Pinpoint the cell where the given text exists, returning its [x, y] midpoint coordinate. 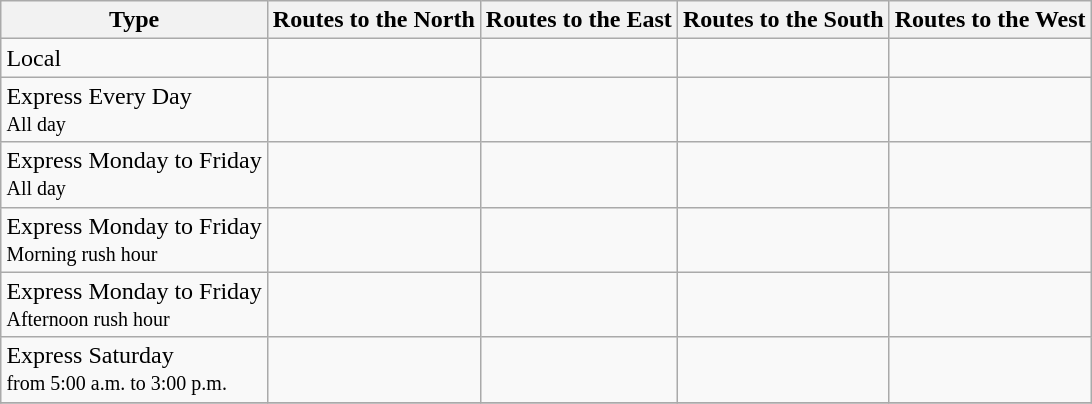
Express Saturday from 5:00 a.m. to 3:00 p.m. [134, 370]
Express Monday to Friday Afternoon rush hour [134, 304]
Express Monday to Friday All day [134, 174]
Routes to the East [578, 20]
Routes to the North [374, 20]
Routes to the South [783, 20]
Routes to the West [990, 20]
Express Every Day All day [134, 110]
Express Monday to Friday Morning rush hour [134, 240]
Type [134, 20]
Local [134, 58]
